Provide the (X, Y) coordinate of the cell's center where the given text is located.  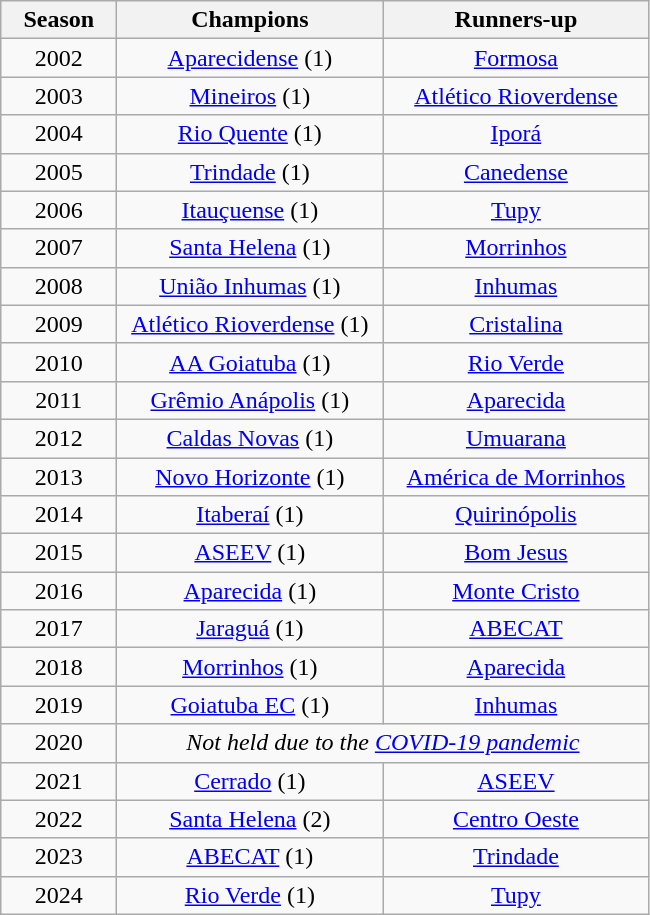
2015 (59, 553)
Rio Verde (516, 362)
2009 (59, 324)
2017 (59, 629)
Itauçuense (1) (250, 210)
Formosa (516, 58)
2016 (59, 591)
Trindade (516, 857)
Rio Quente (1) (250, 134)
2022 (59, 819)
ASEEV (516, 781)
Cristalina (516, 324)
Atlético Rioverdense (516, 96)
América de Morrinhos (516, 477)
Goiatuba EC (1) (250, 705)
Canedense (516, 172)
Cerrado (1) (250, 781)
2012 (59, 438)
2024 (59, 895)
ASEEV (1) (250, 553)
2004 (59, 134)
Rio Verde (1) (250, 895)
2006 (59, 210)
Champions (250, 20)
2021 (59, 781)
2007 (59, 248)
União Inhumas (1) (250, 286)
Itaberaí (1) (250, 515)
Santa Helena (2) (250, 819)
2018 (59, 667)
Centro Oeste (516, 819)
Novo Horizonte (1) (250, 477)
Iporá (516, 134)
Umuarana (516, 438)
2002 (59, 58)
Not held due to the COVID-19 pandemic (383, 743)
Grêmio Anápolis (1) (250, 400)
2020 (59, 743)
Morrinhos (1) (250, 667)
2005 (59, 172)
Trindade (1) (250, 172)
Aparecida (1) (250, 591)
Caldas Novas (1) (250, 438)
ABECAT (516, 629)
2008 (59, 286)
Quirinópolis (516, 515)
Jaraguá (1) (250, 629)
2011 (59, 400)
Bom Jesus (516, 553)
2023 (59, 857)
Runners-up (516, 20)
Season (59, 20)
Aparecidense (1) (250, 58)
Mineiros (1) (250, 96)
Morrinhos (516, 248)
2019 (59, 705)
Santa Helena (1) (250, 248)
2010 (59, 362)
AA Goiatuba (1) (250, 362)
2013 (59, 477)
ABECAT (1) (250, 857)
2014 (59, 515)
Atlético Rioverdense (1) (250, 324)
Monte Cristo (516, 591)
2003 (59, 96)
